Determine the [x, y] coordinate at the center of the cell enclosing the given text.  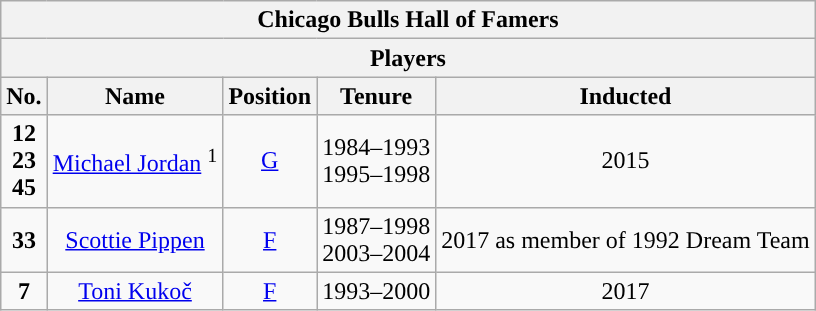
Position [270, 96]
Michael Jordan 1 [135, 161]
2017 [626, 291]
Players [408, 58]
Chicago Bulls Hall of Famers [408, 20]
Inducted [626, 96]
Tenure [376, 96]
G [270, 161]
Toni Kukoč [135, 291]
122345 [24, 161]
33 [24, 240]
1987–19982003–2004 [376, 240]
2017 as member of 1992 Dream Team [626, 240]
1993–2000 [376, 291]
Scottie Pippen [135, 240]
Name [135, 96]
1984–19931995–1998 [376, 161]
7 [24, 291]
No. [24, 96]
2015 [626, 161]
